From the cell containing the given text, extract its center point as [x, y] coordinate. 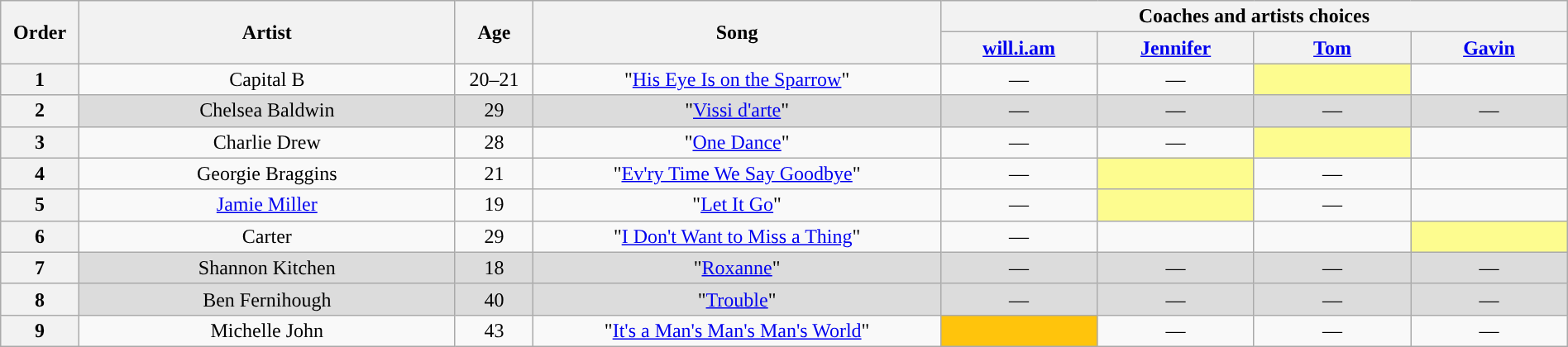
Artist [266, 32]
8 [40, 299]
28 [495, 142]
"I Don't Want to Miss a Thing" [738, 236]
"Ev'ry Time We Say Goodbye" [738, 173]
2 [40, 111]
"It's a Man's Man's Man's World" [738, 330]
"Trouble" [738, 299]
Coaches and artists choices [1254, 17]
"His Eye Is on the Sparrow" [738, 79]
9 [40, 330]
Song [738, 32]
40 [495, 299]
Charlie Drew [266, 142]
Shannon Kitchen [266, 268]
6 [40, 236]
Michelle John [266, 330]
"One Dance" [738, 142]
"Vissi d'arte" [738, 111]
"Let It Go" [738, 205]
7 [40, 268]
1 [40, 79]
5 [40, 205]
Capital B [266, 79]
Gavin [1489, 48]
Carter [266, 236]
Chelsea Baldwin [266, 111]
Ben Fernihough [266, 299]
Jamie Miller [266, 205]
Georgie Braggins [266, 173]
19 [495, 205]
will.i.am [1019, 48]
20–21 [495, 79]
Order [40, 32]
21 [495, 173]
Tom [1331, 48]
18 [495, 268]
Age [495, 32]
"Roxanne" [738, 268]
Jennifer [1176, 48]
3 [40, 142]
43 [495, 330]
4 [40, 173]
